Detect which cell encompasses the target text, then output its (X, Y) center coordinate. 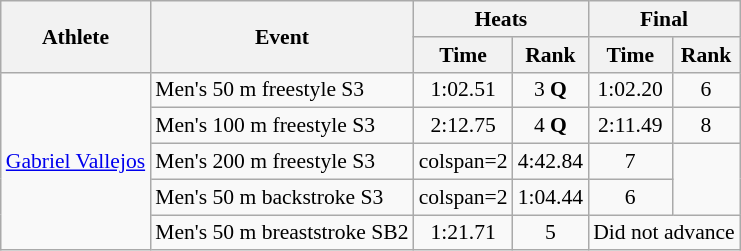
4 Q (550, 126)
2:12.75 (464, 126)
3 Q (550, 90)
5 (550, 233)
Men's 100 m freestyle S3 (282, 126)
Final (664, 19)
Men's 200 m freestyle S3 (282, 162)
Gabriel Vallejos (76, 161)
Did not advance (664, 233)
1:04.44 (550, 197)
2:11.49 (630, 126)
4:42.84 (550, 162)
Men's 50 m freestyle S3 (282, 90)
Event (282, 36)
Men's 50 m backstroke S3 (282, 197)
1:02.20 (630, 90)
Athlete (76, 36)
1:21.71 (464, 233)
Men's 50 m breaststroke SB2 (282, 233)
8 (706, 126)
1:02.51 (464, 90)
7 (630, 162)
Heats (502, 19)
